Pinpoint the cell where the given text exists, returning its (x, y) midpoint coordinate. 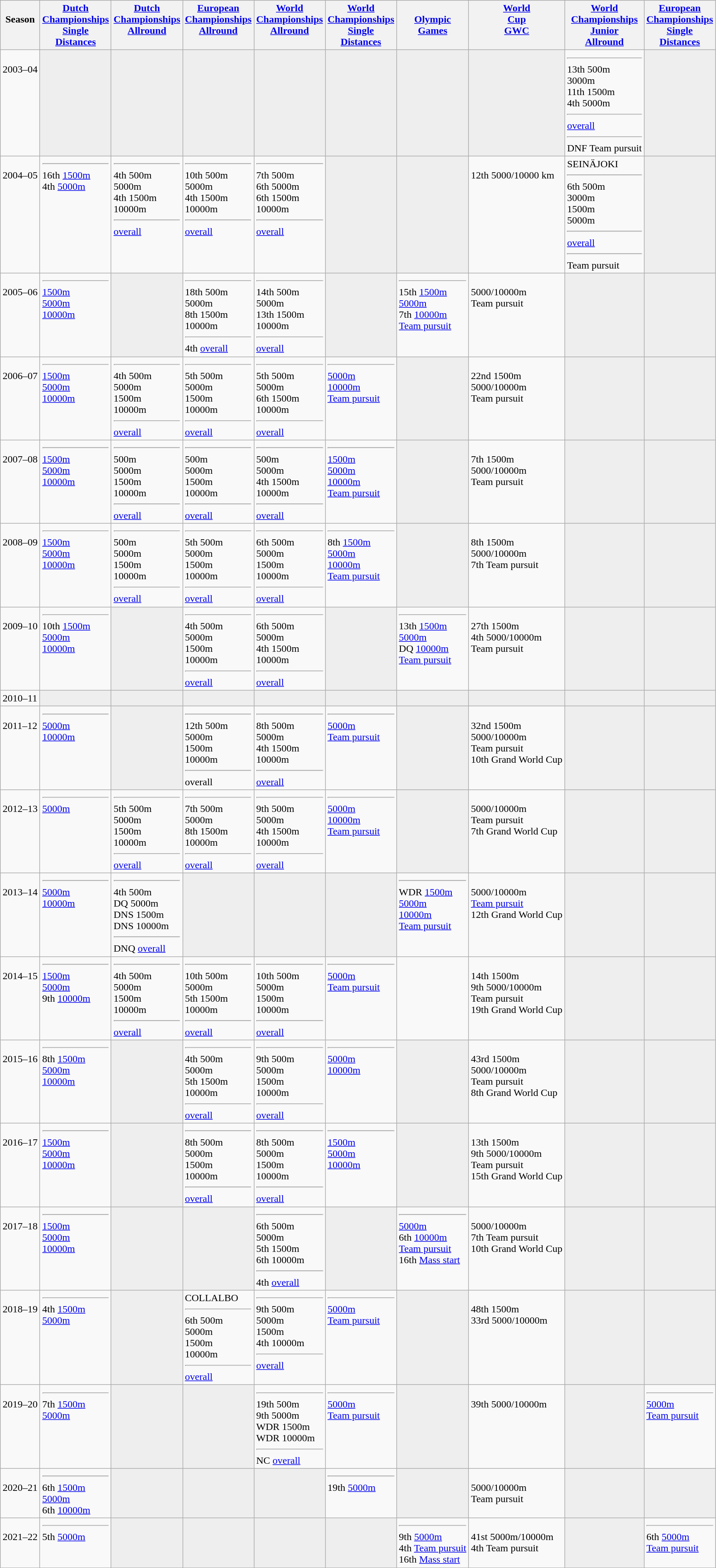
18th 500m 5000m 8th 1500m 10000m 4th overall (218, 315)
9th 500m 5000m 1500m 10000m overall (289, 1082)
39th 5000/10000m (517, 1427)
19th 500m 9th 5000m WDR 1500m WDR 10000m NC overall (289, 1427)
2005–06 (20, 315)
5th 5000m (76, 1543)
5000/10000m Team pursuit 12th Grand World Cup (517, 915)
2004–05 (20, 214)
2017–18 (20, 1249)
12th 5000/10000 km (517, 214)
2015–16 (20, 1082)
5th 500m 5000m 6th 1500m 10000m overall (289, 398)
48th 1500m 33rd 5000/10000m (517, 1338)
2006–07 (20, 398)
WDR 1500m 5000m 10000m Team pursuit (433, 915)
22nd 1500m 5000/10000m Team pursuit (517, 398)
5000m (76, 831)
2007–08 (20, 482)
9th 500m 5000m 4th 1500m 10000m overall (289, 831)
5000/10000m Team pursuit 7th Grand World Cup (517, 831)
500m 5000m 4th 1500m 10000m overall (289, 482)
10th 1500m 5000m 10000m (76, 648)
2018–19 (20, 1338)
41st 5000m/10000m 4th Team pursuit (517, 1543)
19th 5000m (361, 1493)
2014–15 (20, 998)
1500m 5000m 10000m Team pursuit (361, 482)
6th 500m 5000m 5th 1500m 6th 10000m 4th overall (289, 1249)
8th 500m 5000m 4th 1500m 10000m overall (289, 748)
World Championships Single Distances (361, 25)
5000m 6th 10000m Team pursuit 16th Mass start (433, 1249)
27th 1500m 4th 5000/10000m Team pursuit (517, 648)
Season (20, 25)
2012–13 (20, 831)
2009–10 (20, 648)
World Championships Junior Allround (604, 25)
4th 500m DQ 5000m DNS 1500m DNS 10000m DNQ overall (147, 915)
7th 500m 5000m 8th 1500m 10000m overall (218, 831)
13th 1500m 5000m DQ 10000m Team pursuit (433, 648)
6th 500m 5000m 4th 1500m 10000m overall (289, 648)
9th 5000m 4th Team pursuit 16th Mass start (433, 1543)
COLLALBO 6th 500m 5000m 1500m 10000m overall (218, 1338)
World Cup GWC (517, 25)
9th 500m 5000m 1500m 4th 10000m overall (289, 1338)
Olympic Games (433, 25)
Dutch Championships Allround (147, 25)
Dutch Championships Single Distances (76, 25)
2003–04 (20, 103)
2019–20 (20, 1427)
European Championships Allround (218, 25)
6th 500m 5000m 1500m 10000m overall (289, 565)
13th 500m 3000m 11th 1500m 4th 5000m overall DNF Team pursuit (604, 103)
10th 500m 5000m 5th 1500m 10000m overall (218, 998)
4th 1500m 5000m (76, 1338)
16th 1500m 4th 5000m (76, 214)
5000/10000m 7th Team pursuit 10th Grand World Cup (517, 1249)
7th 500m 6th 5000m 6th 1500m 10000m overall (289, 214)
4th 500m 5000m 5th 1500m 10000m overall (218, 1082)
12th 500m 5000m 1500m 10000m overall (218, 748)
6th 5000m Team pursuit (679, 1543)
8th 1500m 5000/10000m 7th Team pursuit (517, 565)
2021–22 (20, 1543)
8th 1500m 5000m 10000m (76, 1082)
10th 500m 5000m 1500m 10000m overall (289, 998)
32nd 1500m 5000/10000m Team pursuit 10th Grand World Cup (517, 748)
6th 1500m 5000m 6th 10000m (76, 1493)
7th 1500m 5000m (76, 1427)
13th 1500m 9th 5000/10000m Team pursuit 15th Grand World Cup (517, 1165)
43rd 1500m 5000/10000m Team pursuit 8th Grand World Cup (517, 1082)
2016–17 (20, 1165)
2010–11 (20, 698)
2011–12 (20, 748)
14th 500m 5000m 13th 1500m 10000m overall (289, 315)
2013–14 (20, 915)
14th 1500m 9th 5000/10000m Team pursuit 19th Grand World Cup (517, 998)
1500m 5000m 9th 10000m (76, 998)
European Championships Single Distances (679, 25)
2020–21 (20, 1493)
8th 1500m 5000m 10000m Team pursuit (361, 565)
7th 1500m 5000/10000m Team pursuit (517, 482)
2008–09 (20, 565)
SEINÄJOKI 6th 500m 3000m 1500m 5000m overall Team pursuit (604, 214)
10th 500m 5000m 4th 1500m 10000m overall (218, 214)
15th 1500m 5000m 7th 10000m Team pursuit (433, 315)
4th 500m 5000m 4th 1500m 10000m overall (147, 214)
World Championships Allround (289, 25)
